Detect which cell encompasses the target text, then output its [x, y] center coordinate. 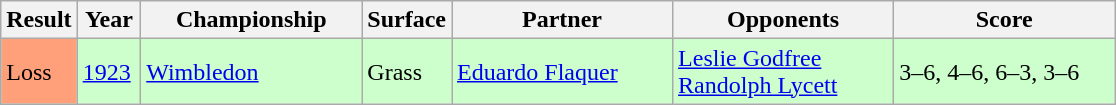
Surface [407, 20]
Leslie Godfree Randolph Lycett [784, 72]
Championship [252, 20]
Eduardo Flaquer [562, 72]
3–6, 4–6, 6–3, 3–6 [1004, 72]
Partner [562, 20]
Score [1004, 20]
Year [109, 20]
Grass [407, 72]
Opponents [784, 20]
1923 [109, 72]
Result [39, 20]
Wimbledon [252, 72]
Loss [39, 72]
